Detect which cell encompasses the target text, then output its [X, Y] center coordinate. 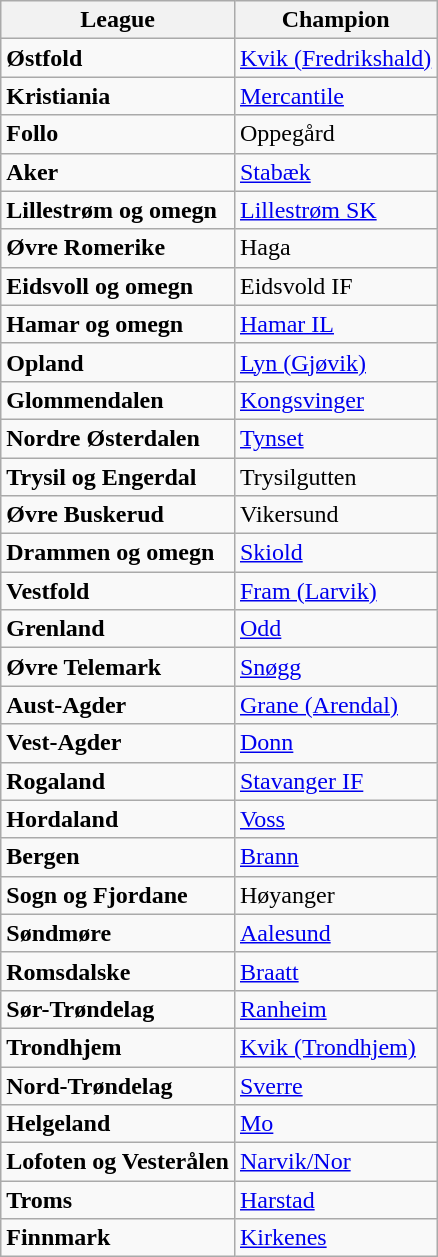
Lyn (Gjøvik) [335, 362]
Kvik (Fredrikshald) [335, 58]
Sogn og Fjordane [118, 895]
Aker [118, 172]
Vest-Agder [118, 743]
Lillestrøm og omegn [118, 210]
Haga [335, 248]
Hordaland [118, 819]
Trysil og Engerdal [118, 477]
Voss [335, 819]
Hamar IL [335, 324]
Høyanger [335, 895]
Stabæk [335, 172]
Kirkenes [335, 1238]
Opland [118, 362]
Romsdalske [118, 971]
Sverre [335, 1085]
Øvre Buskerud [118, 515]
Vestfold [118, 591]
Brann [335, 857]
Snøgg [335, 667]
Stavanger IF [335, 781]
Glommendalen [118, 400]
Follo [118, 134]
Drammen og omegn [118, 553]
Sør-Trøndelag [118, 1009]
Braatt [335, 971]
Eidsvoll og omegn [118, 286]
Mercantile [335, 96]
Ranheim [335, 1009]
Odd [335, 629]
Donn [335, 743]
Finnmark [118, 1238]
Narvik/Nor [335, 1162]
Eidsvold IF [335, 286]
Mo [335, 1124]
Grane (Arendal) [335, 705]
Kristiania [118, 96]
Grenland [118, 629]
Harstad [335, 1200]
Nord-Trøndelag [118, 1085]
Trysilgutten [335, 477]
Søndmøre [118, 933]
Nordre Østerdalen [118, 438]
Aust-Agder [118, 705]
League [118, 20]
Øvre Romerike [118, 248]
Hamar og omegn [118, 324]
Trondhjem [118, 1047]
Bergen [118, 857]
Fram (Larvik) [335, 591]
Oppegård [335, 134]
Vikersund [335, 515]
Lillestrøm SK [335, 210]
Lofoten og Vesterålen [118, 1162]
Aalesund [335, 933]
Tynset [335, 438]
Troms [118, 1200]
Skiold [335, 553]
Østfold [118, 58]
Helgeland [118, 1124]
Kvik (Trondhjem) [335, 1047]
Øvre Telemark [118, 667]
Champion [335, 20]
Kongsvinger [335, 400]
Rogaland [118, 781]
